Detect which cell encompasses the target text, then output its [x, y] center coordinate. 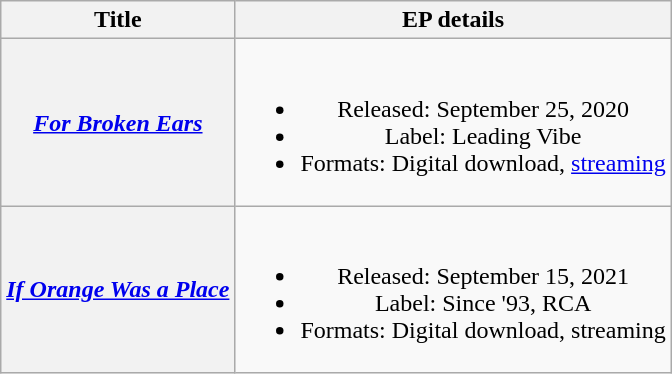
EP details [453, 20]
If Orange Was a Place [118, 290]
Released: September 25, 2020Label: Leading VibeFormats: Digital download, streaming [453, 122]
Released: September 15, 2021Label: Since '93, RCAFormats: Digital download, streaming [453, 290]
For Broken Ears [118, 122]
Title [118, 20]
